Return the (x, y) coordinate for the center point of the cell that contains the specified text.  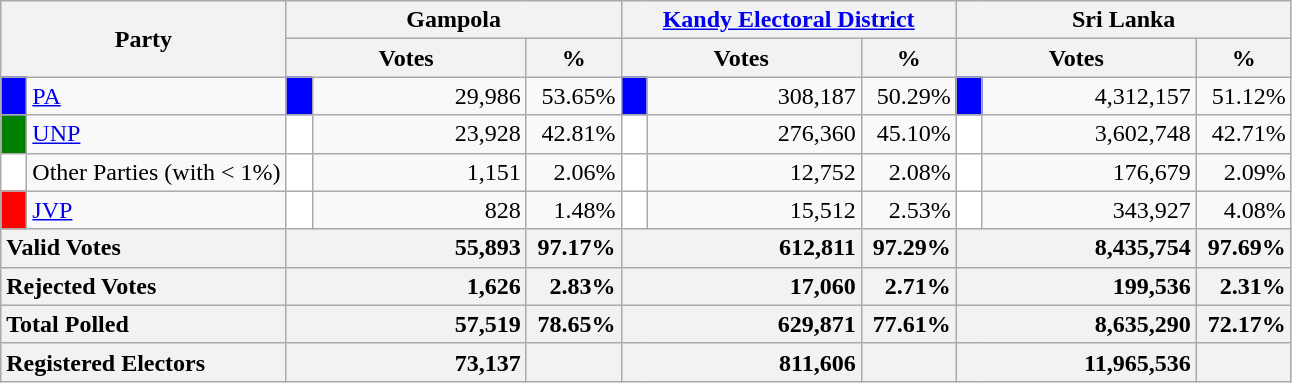
2.09% (1244, 172)
8,635,290 (1076, 324)
97.29% (908, 248)
UNP (156, 134)
45.10% (908, 134)
78.65% (574, 324)
2.71% (908, 286)
4,312,157 (1089, 96)
12,752 (754, 172)
57,519 (406, 324)
11,965,536 (1076, 362)
Sri Lanka (1124, 20)
828 (419, 210)
176,679 (1089, 172)
2.53% (908, 210)
2.31% (1244, 286)
343,927 (1089, 210)
Gampola (454, 20)
1,151 (419, 172)
51.12% (1244, 96)
50.29% (908, 96)
53.65% (574, 96)
Rejected Votes (144, 286)
199,536 (1076, 286)
4.08% (1244, 210)
23,928 (419, 134)
1,626 (406, 286)
97.17% (574, 248)
2.83% (574, 286)
42.81% (574, 134)
17,060 (741, 286)
97.69% (1244, 248)
2.06% (574, 172)
629,871 (741, 324)
29,986 (419, 96)
55,893 (406, 248)
2.08% (908, 172)
1.48% (574, 210)
276,360 (754, 134)
811,606 (741, 362)
612,811 (741, 248)
Valid Votes (144, 248)
Party (144, 39)
8,435,754 (1076, 248)
Total Polled (144, 324)
PA (156, 96)
JVP (156, 210)
42.71% (1244, 134)
77.61% (908, 324)
Kandy Electoral District (788, 20)
Other Parties (with < 1%) (156, 172)
Registered Electors (144, 362)
308,187 (754, 96)
3,602,748 (1089, 134)
15,512 (754, 210)
73,137 (406, 362)
72.17% (1244, 324)
